Extract the [X, Y] coordinate from the center of the cell holding the provided text.  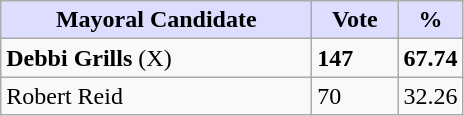
Mayoral Candidate [156, 20]
32.26 [430, 96]
70 [355, 96]
67.74 [430, 58]
147 [355, 58]
Vote [355, 20]
Robert Reid [156, 96]
% [430, 20]
Debbi Grills (X) [156, 58]
